Extract the [x, y] coordinate from the center of the cell holding the provided text.  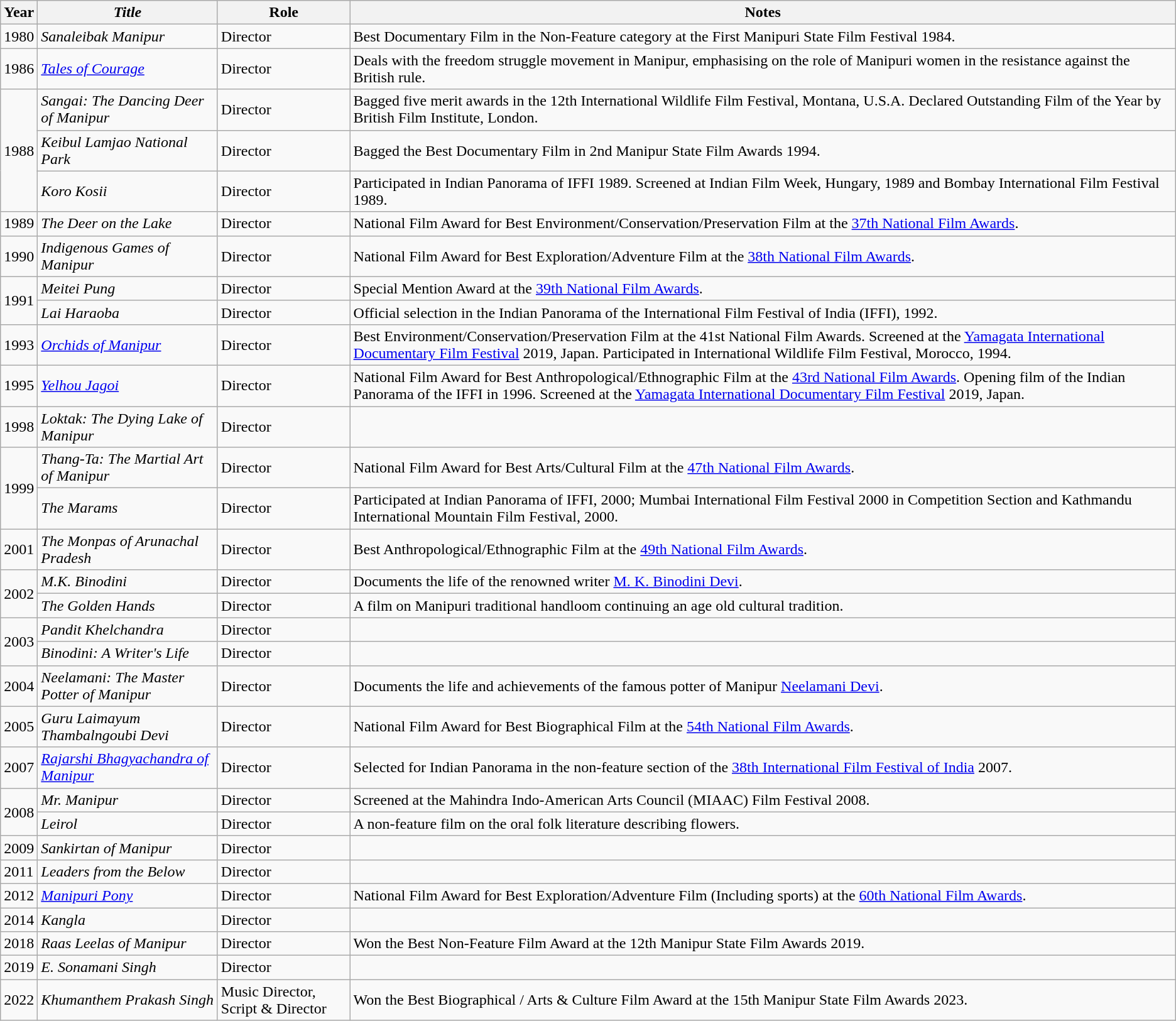
Sankirtan of Manipur [128, 848]
Koro Kosii [128, 191]
A non-feature film on the oral folk literature describing flowers. [763, 824]
2001 [19, 549]
1980 [19, 36]
Title [128, 13]
Documents the life of the renowned writer M. K. Binodini Devi. [763, 582]
Neelamani: The Master Potter of Manipur [128, 686]
The Golden Hands [128, 606]
Khumanthem Prakash Singh [128, 1000]
National Film Award for Best Arts/Cultural Film at the 47th National Film Awards. [763, 467]
Mr. Manipur [128, 800]
Official selection in the Indian Panorama of the International Film Festival of India (IFFI), 1992. [763, 312]
Sanaleibak Manipur [128, 36]
Deals with the freedom struggle movement in Manipur, emphasising on the role of Manipuri women in the resistance against the British rule. [763, 69]
2005 [19, 726]
1986 [19, 69]
Sangai: The Dancing Deer of Manipur [128, 109]
2004 [19, 686]
2018 [19, 944]
Won the Best Biographical / Arts & Culture Film Award at the 15th Manipur State Film Awards 2023. [763, 1000]
Lai Haraoba [128, 312]
2011 [19, 871]
The Deer on the Lake [128, 224]
National Film Award for Best Biographical Film at the 54th National Film Awards. [763, 726]
1989 [19, 224]
Rajarshi Bhagyachandra of Manipur [128, 768]
E. Sonamani Singh [128, 968]
Meitei Pung [128, 288]
1999 [19, 488]
Orchids of Manipur [128, 344]
1988 [19, 151]
Kangla [128, 919]
Raas Leelas of Manipur [128, 944]
1995 [19, 386]
Loktak: The Dying Lake of Manipur [128, 426]
2002 [19, 594]
Won the Best Non-Feature Film Award at the 12th Manipur State Film Awards 2019. [763, 944]
Year [19, 13]
The Marams [128, 509]
Participated in Indian Panorama of IFFI 1989. Screened at Indian Film Week, Hungary, 1989 and Bombay International Film Festival 1989. [763, 191]
Tales of Courage [128, 69]
2009 [19, 848]
Indigenous Games of Manipur [128, 256]
2014 [19, 919]
National Film Award for Best Exploration/Adventure Film (Including sports) at the 60th National Film Awards. [763, 895]
Documents the life and achievements of the famous potter of Manipur Neelamani Devi. [763, 686]
Pandit Khelchandra [128, 630]
Guru Laimayum Thambalngoubi Devi [128, 726]
2012 [19, 895]
Thang-Ta: The Martial Art of Manipur [128, 467]
Leirol [128, 824]
M.K. Binodini [128, 582]
1993 [19, 344]
The Monpas of Arunachal Pradesh [128, 549]
Best Documentary Film in the Non-Feature category at the First Manipuri State Film Festival 1984. [763, 36]
Keibul Lamjao National Park [128, 151]
National Film Award for Best Environment/Conservation/Preservation Film at the 37th National Film Awards. [763, 224]
Notes [763, 13]
1998 [19, 426]
1991 [19, 300]
Screened at the Mahindra Indo-American Arts Council (MIAAC) Film Festival 2008. [763, 800]
2022 [19, 1000]
Role [284, 13]
A film on Manipuri traditional handloom continuing an age old cultural tradition. [763, 606]
National Film Award for Best Exploration/Adventure Film at the 38th National Film Awards. [763, 256]
2008 [19, 812]
Music Director, Script & Director [284, 1000]
1990 [19, 256]
2019 [19, 968]
Bagged the Best Documentary Film in 2nd Manipur State Film Awards 1994. [763, 151]
Special Mention Award at the 39th National Film Awards. [763, 288]
Leaders from the Below [128, 871]
Manipuri Pony [128, 895]
Best Anthropological/Ethnographic Film at the 49th National Film Awards. [763, 549]
Binodini: A Writer's Life [128, 653]
2007 [19, 768]
Selected for Indian Panorama in the non-feature section of the 38th International Film Festival of India 2007. [763, 768]
2003 [19, 642]
Yelhou Jagoi [128, 386]
